Return the [X, Y] coordinate for the center point of the cell that contains the specified text.  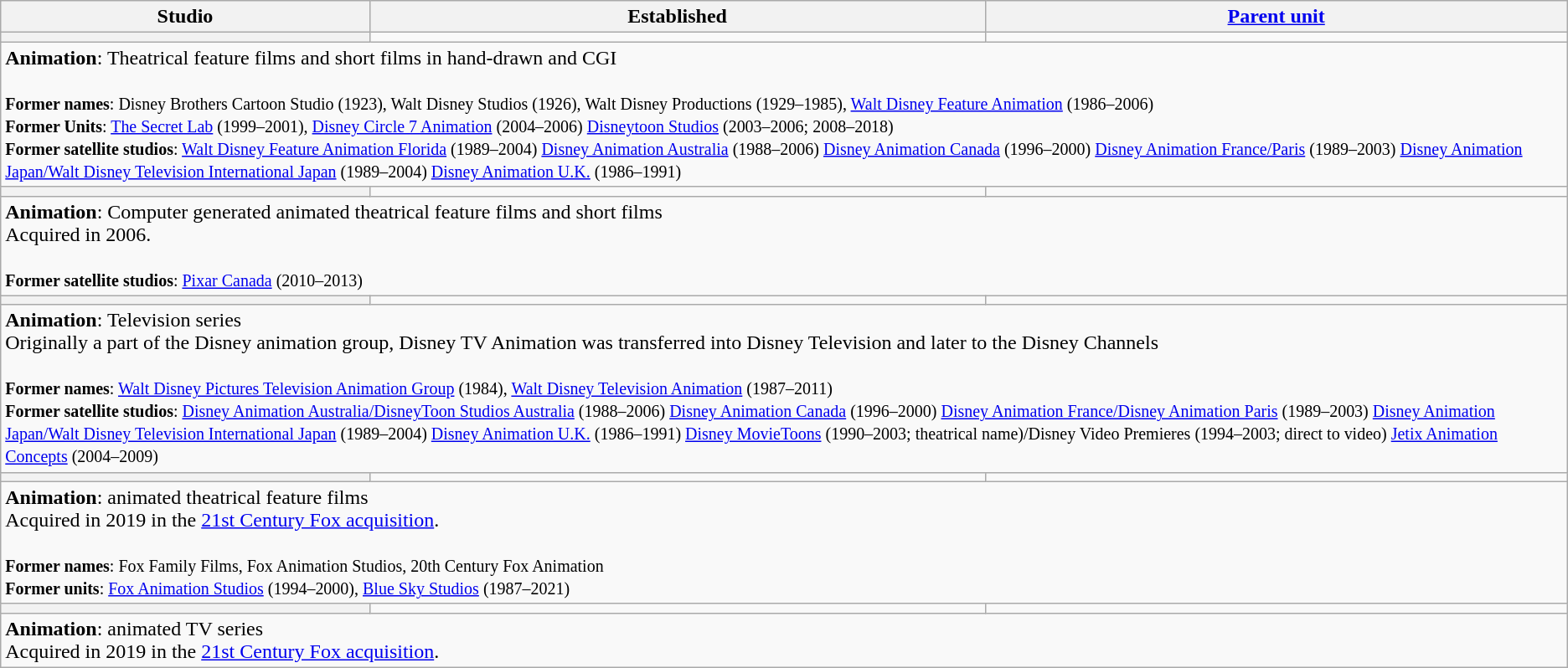
Parent unit [1277, 17]
Established [677, 17]
Animation: Computer generated animated theatrical feature films and short filmsAcquired in 2006.Former satellite studios: Pixar Canada (2010–2013) [784, 246]
Studio [185, 17]
Animation: animated TV seriesAcquired in 2019 in the 21st Century Fox acquisition. [784, 640]
